Identify which cell holds the provided text, then report its [x, y] central coordinate. 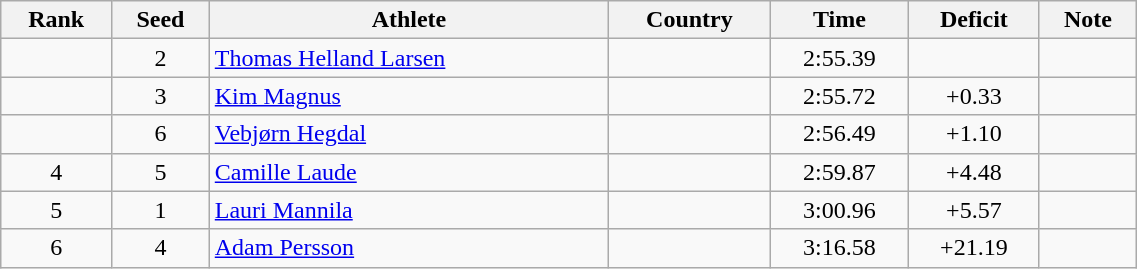
Camille Laude [408, 172]
+4.48 [974, 172]
Lauri Mannila [408, 210]
+1.10 [974, 134]
3:00.96 [839, 210]
+5.57 [974, 210]
Country [690, 20]
Kim Magnus [408, 96]
+21.19 [974, 248]
2 [161, 58]
2:56.49 [839, 134]
2:59.87 [839, 172]
Rank [56, 20]
Athlete [408, 20]
1 [161, 210]
Deficit [974, 20]
Seed [161, 20]
Adam Persson [408, 248]
Thomas Helland Larsen [408, 58]
2:55.39 [839, 58]
+0.33 [974, 96]
3:16.58 [839, 248]
Note [1088, 20]
Time [839, 20]
3 [161, 96]
2:55.72 [839, 96]
Vebjørn Hegdal [408, 134]
